Locate the cell with the specified text and output its (x, y) center coordinate. 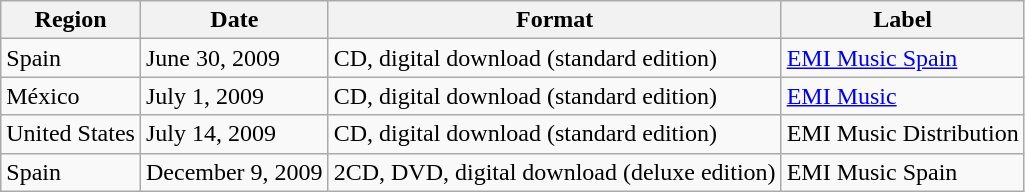
México (71, 96)
Region (71, 20)
July 14, 2009 (234, 134)
Label (902, 20)
EMI Music Distribution (902, 134)
December 9, 2009 (234, 172)
June 30, 2009 (234, 58)
United States (71, 134)
Format (554, 20)
Date (234, 20)
EMI Music (902, 96)
2CD, DVD, digital download (deluxe edition) (554, 172)
July 1, 2009 (234, 96)
